Output the (X, Y) coordinate of the center of the cell containing the given text.  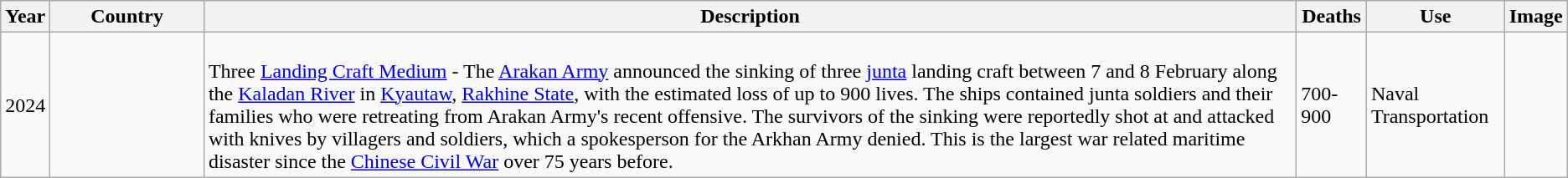
Deaths (1332, 17)
Country (127, 17)
Year (25, 17)
Use (1436, 17)
Naval Transportation (1436, 105)
2024 (25, 105)
Image (1536, 17)
Description (750, 17)
700-900 (1332, 105)
